Return the [x, y] coordinate for the center point of the cell that contains the specified text.  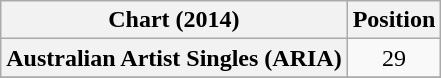
29 [394, 58]
Chart (2014) [174, 20]
Australian Artist Singles (ARIA) [174, 58]
Position [394, 20]
